Provide the [x, y] coordinate of the cell's center where the given text is located.  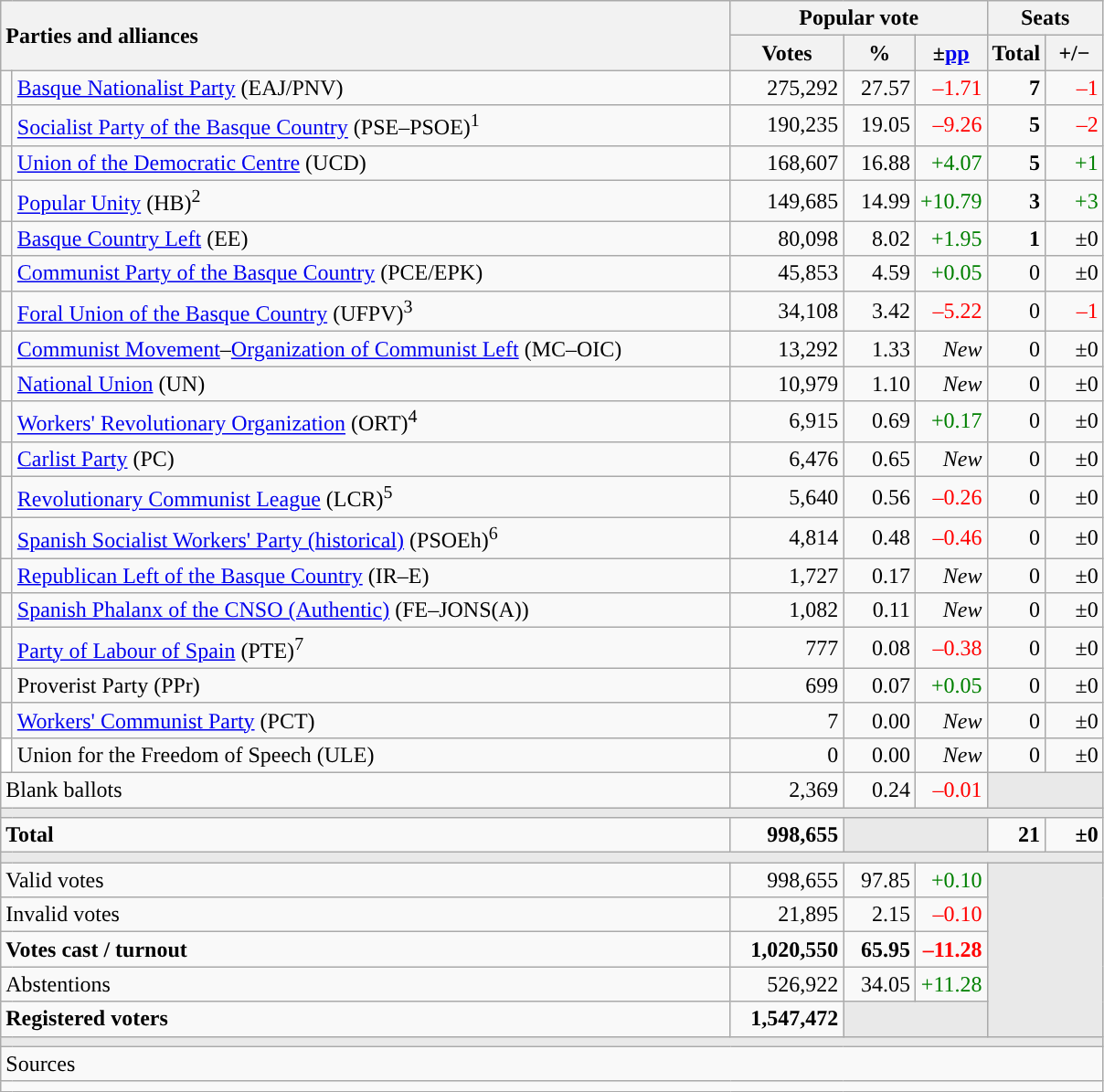
34.05 [879, 984]
168,607 [787, 163]
Union for the Freedom of Speech (ULE) [371, 755]
45,853 [787, 273]
27.57 [879, 88]
2.15 [879, 915]
Spanish Phalanx of the CNSO (Authentic) (FE–JONS(A)) [371, 610]
–9.26 [950, 126]
±pp [950, 53]
1,547,472 [787, 1019]
+/− [1075, 53]
0.11 [879, 610]
0.69 [879, 422]
14.99 [879, 201]
–1.71 [950, 88]
Blank ballots [366, 790]
1,727 [787, 576]
–2 [1075, 126]
+10.79 [950, 201]
–0.38 [950, 649]
4.59 [879, 273]
Votes cast / turnout [366, 949]
–0.26 [950, 497]
+1.95 [950, 239]
0.07 [879, 685]
Seats [1046, 18]
Popular Unity (HB)2 [371, 201]
Parties and alliances [366, 36]
19.05 [879, 126]
80,098 [787, 239]
Basque Country Left (EE) [371, 239]
Revolutionary Communist League (LCR)5 [371, 497]
6,476 [787, 459]
97.85 [879, 880]
1,020,550 [787, 949]
699 [787, 685]
5,640 [787, 497]
0.56 [879, 497]
65.95 [879, 949]
149,685 [787, 201]
0.24 [879, 790]
+1 [1075, 163]
Proverist Party (PPr) [371, 685]
1 [1016, 239]
National Union (UN) [371, 384]
6,915 [787, 422]
190,235 [787, 126]
+3 [1075, 201]
21,895 [787, 915]
Spanish Socialist Workers' Party (historical) (PSOEh)6 [371, 537]
1,082 [787, 610]
Popular vote [859, 18]
1.33 [879, 349]
Sources [552, 1064]
+4.07 [950, 163]
Abstentions [366, 984]
0.65 [879, 459]
+0.17 [950, 422]
3 [1016, 201]
Valid votes [366, 880]
Communist Movement–Organization of Communist Left (MC–OIC) [371, 349]
Republican Left of the Basque Country (IR–E) [371, 576]
Socialist Party of the Basque Country (PSE–PSOE)1 [371, 126]
–0.46 [950, 537]
2,369 [787, 790]
0.08 [879, 649]
Workers' Communist Party (PCT) [371, 720]
Carlist Party (PC) [371, 459]
526,922 [787, 984]
Union of the Democratic Centre (UCD) [371, 163]
–0.10 [950, 915]
–11.28 [950, 949]
% [879, 53]
Votes [787, 53]
Invalid votes [366, 915]
3.42 [879, 311]
4,814 [787, 537]
34,108 [787, 311]
Party of Labour of Spain (PTE)7 [371, 649]
1.10 [879, 384]
Workers' Revolutionary Organization (ORT)4 [371, 422]
777 [787, 649]
16.88 [879, 163]
8.02 [879, 239]
Communist Party of the Basque Country (PCE/EPK) [371, 273]
+11.28 [950, 984]
–0.01 [950, 790]
–5.22 [950, 311]
+0.10 [950, 880]
Registered voters [366, 1019]
0.48 [879, 537]
275,292 [787, 88]
Foral Union of the Basque Country (UFPV)3 [371, 311]
21 [1016, 835]
13,292 [787, 349]
0.17 [879, 576]
10,979 [787, 384]
Basque Nationalist Party (EAJ/PNV) [371, 88]
